Scan for the cell matching the given text and deliver its (x, y) coordinate at center. 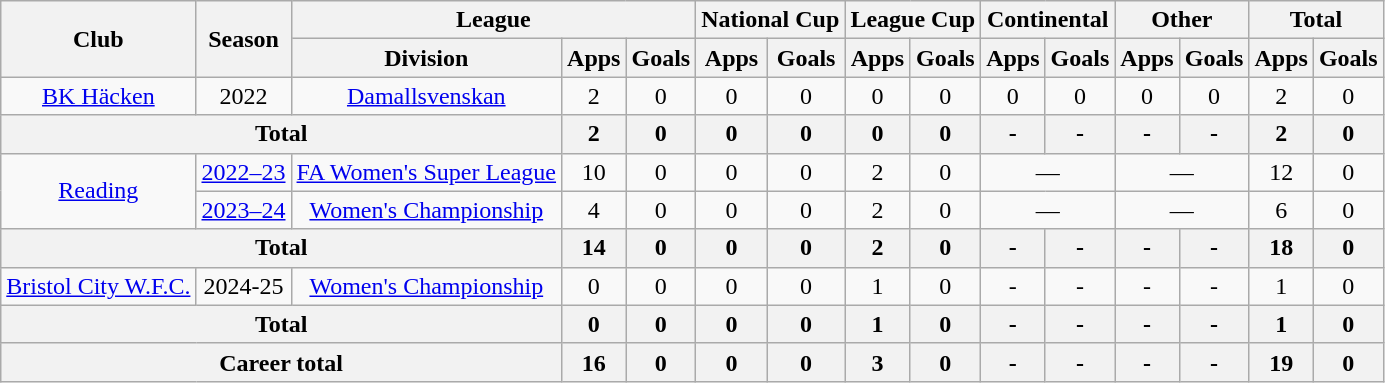
BK Häcken (98, 96)
2022–23 (244, 172)
12 (1281, 172)
Club (98, 39)
4 (594, 210)
FA Women's Super League (426, 172)
Damallsvenskan (426, 96)
National Cup (770, 20)
3 (878, 362)
16 (594, 362)
Division (426, 58)
14 (594, 248)
Season (244, 39)
18 (1281, 248)
Career total (282, 362)
6 (1281, 210)
Continental (1048, 20)
10 (594, 172)
2022 (244, 96)
2024-25 (244, 286)
Bristol City W.F.C. (98, 286)
Reading (98, 191)
Other (1182, 20)
League Cup (913, 20)
League (494, 20)
2023–24 (244, 210)
19 (1281, 362)
